Extract the [x, y] coordinate from the center of the cell holding the provided text.  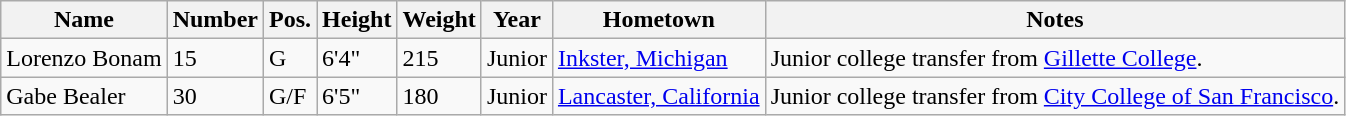
30 [215, 96]
Gabe Bealer [84, 96]
180 [439, 96]
Number [215, 20]
Lancaster, California [658, 96]
G/F [290, 96]
215 [439, 58]
Junior college transfer from City College of San Francisco. [1055, 96]
Height [357, 20]
Hometown [658, 20]
15 [215, 58]
Inkster, Michigan [658, 58]
Weight [439, 20]
Lorenzo Bonam [84, 58]
Name [84, 20]
Notes [1055, 20]
Junior college transfer from Gillette College. [1055, 58]
G [290, 58]
Year [516, 20]
Pos. [290, 20]
6'5" [357, 96]
6'4" [357, 58]
